Extract the (X, Y) coordinate from the center of the cell holding the provided text.  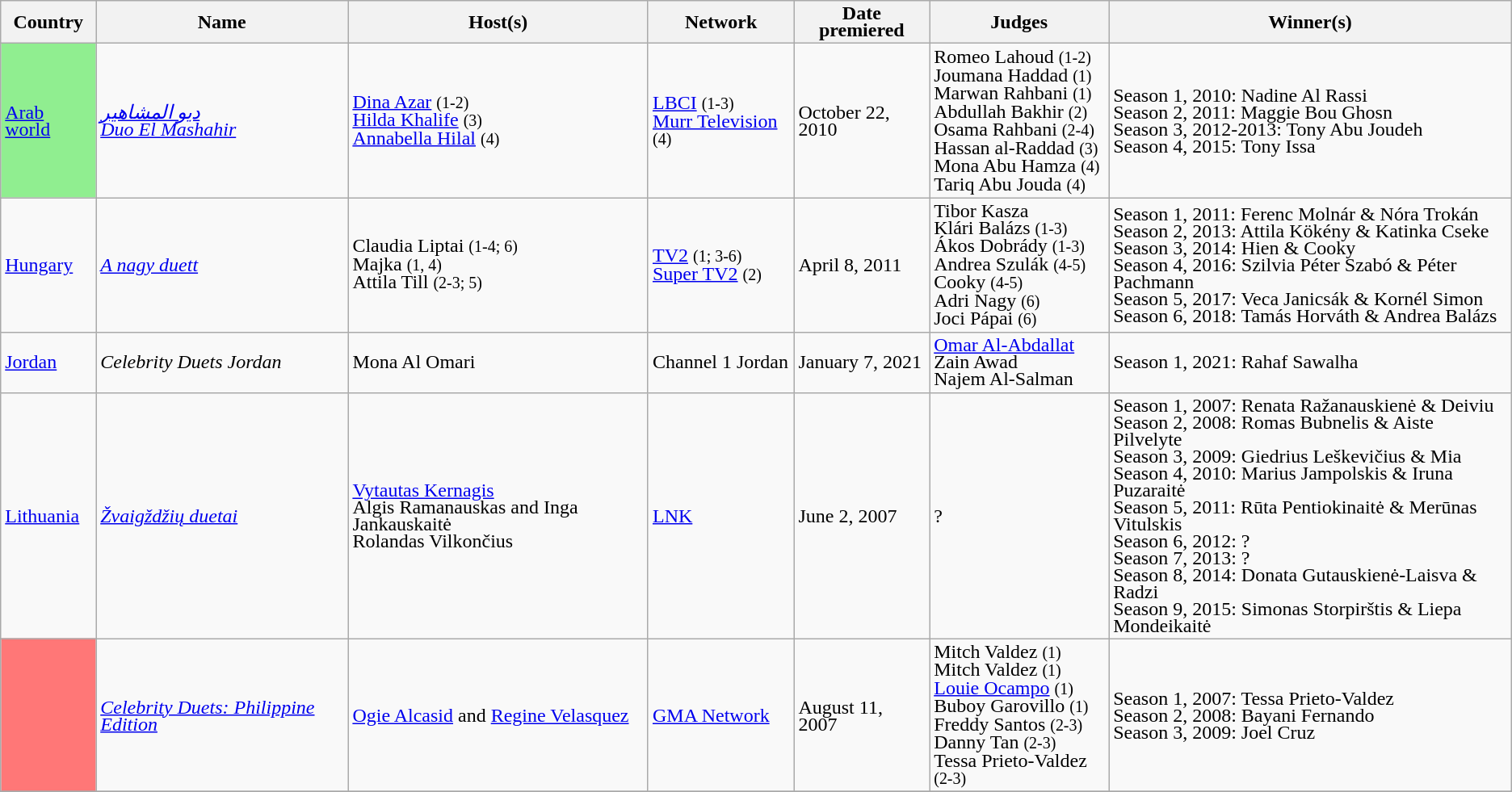
ديو المشاهير Duo El Mashahir (222, 121)
Ogie Alcasid and Regine Velasquez (498, 715)
Celebrity Duets Jordan (222, 362)
Country (48, 23)
Season 1, 2010: Nadine Al Rassi Season 2, 2011: Maggie Bou Ghosn Season 3, 2012-2013: Tony Abu Joudeh Season 4, 2015: Tony Issa (1310, 121)
LNK (720, 515)
Judges (1019, 23)
Tibor KaszaKlári Balázs (1-3)Ákos Dobrády (1-3)Andrea Szulák (4-5)Cooky (4-5)Adri Nagy (6)Joci Pápai (6) (1019, 265)
Mitch Valdez (1)Mitch Valdez (1)Louie Ocampo (1)Buboy Garovillo (1)Freddy Santos (2-3)Danny Tan (2-3)Tessa Prieto-Valdez (2-3) (1019, 715)
Network (720, 23)
Claudia Liptai (1-4; 6)Majka (1, 4)Attila Till (2-3; 5) (498, 265)
Winner(s) (1310, 23)
? (1019, 515)
Jordan (48, 362)
Romeo Lahoud (1-2)Joumana Haddad (1)Marwan Rahbani (1)Abdullah Bakhir (2)Osama Rahbani (2-4)Hassan al-Raddad (3)Mona Abu Hamza (4)Tariq Abu Jouda (4) (1019, 121)
Channel 1 Jordan (720, 362)
Season 1, 2021: Rahaf Sawalha (1310, 362)
January 7, 2021 (862, 362)
Omar Al-AbdallatZain AwadNajem Al-Salman (1019, 362)
April 8, 2011 (862, 265)
Arab world (48, 121)
Date premiered (862, 23)
Dina Azar (1-2)Hilda Khalife (3)Annabella Hilal (4) (498, 121)
June 2, 2007 (862, 515)
Name (222, 23)
TV2 (1; 3-6)Super TV2 (2) (720, 265)
Season 1, 2007: Tessa Prieto-ValdezSeason 2, 2008: Bayani FernandoSeason 3, 2009: Joel Cruz (1310, 715)
A nagy duett (222, 265)
GMA Network (720, 715)
Host(s) (498, 23)
Hungary (48, 265)
Celebrity Duets: Philippine Edition (222, 715)
Mona Al Omari (498, 362)
LBCI (1-3) Murr Television (4) (720, 121)
Vytautas KernagisAlgis Ramanauskas and Inga JankauskaitėRolandas Vilkončius (498, 515)
October 22, 2010 (862, 121)
August 11, 2007 (862, 715)
Lithuania (48, 515)
Žvaigždžių duetai (222, 515)
